Provide the (x, y) coordinate of the cell's center where the given text is located.  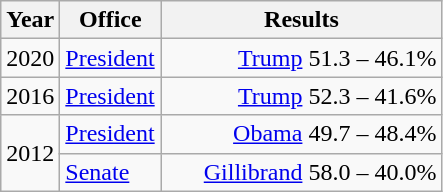
Senate (110, 172)
2012 (30, 153)
2016 (30, 96)
Office (110, 20)
Year (30, 20)
Trump 52.3 – 41.6% (302, 96)
Trump 51.3 – 46.1% (302, 58)
Gillibrand 58.0 – 40.0% (302, 172)
2020 (30, 58)
Obama 49.7 – 48.4% (302, 134)
Results (302, 20)
